Locate the cell with the specified text and output its [x, y] center coordinate. 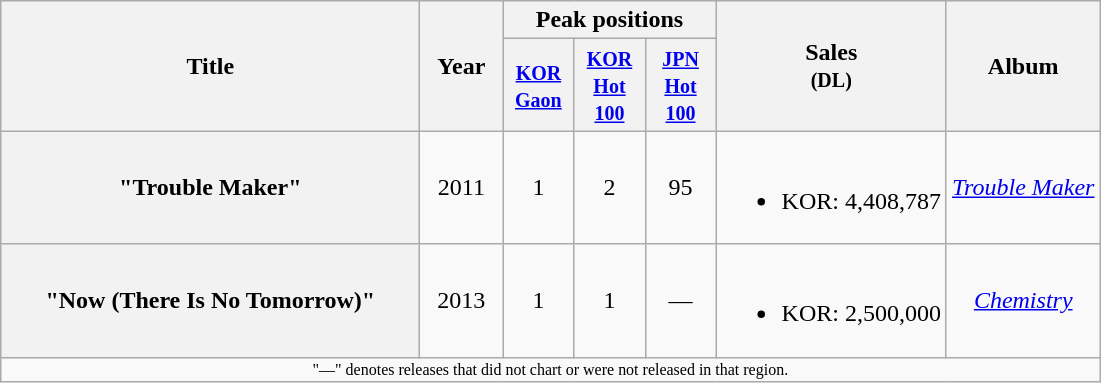
"Trouble Maker" [210, 188]
"—" denotes releases that did not chart or were not released in that region. [550, 369]
2013 [462, 300]
— [680, 300]
KOR: 2,500,000 [831, 300]
2011 [462, 188]
Title [210, 66]
"Now (There Is No Tomorrow)" [210, 300]
Year [462, 66]
2 [610, 188]
Trouble Maker [1022, 188]
Sales(DL) [831, 66]
Album [1022, 66]
JPNHot 100 [680, 85]
Chemistry [1022, 300]
KOR: 4,408,787 [831, 188]
KORHot 100 [610, 85]
KORGaon [538, 85]
Peak positions [610, 20]
95 [680, 188]
